Return the (x, y) coordinate for the center point of the cell that contains the specified text.  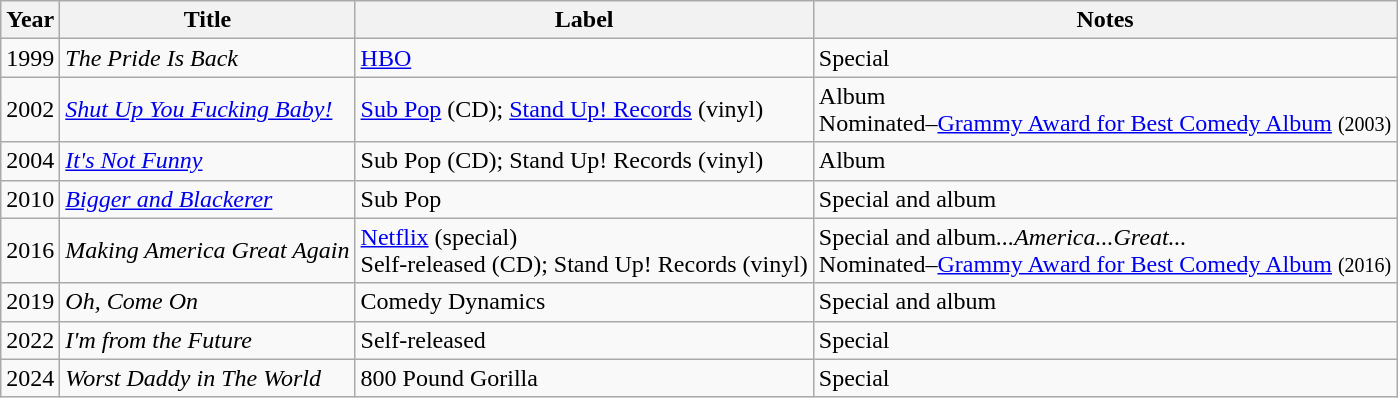
Notes (1104, 20)
Comedy Dynamics (584, 302)
AlbumNominated–Grammy Award for Best Comedy Album (2003) (1104, 110)
Worst Daddy in The World (208, 378)
Oh, Come On (208, 302)
Title (208, 20)
Album (1104, 161)
800 Pound Gorilla (584, 378)
Making America Great Again (208, 250)
2010 (30, 199)
1999 (30, 58)
2016 (30, 250)
Special and album...America...Great...Nominated–Grammy Award for Best Comedy Album (2016) (1104, 250)
Bigger and Blackerer (208, 199)
It's Not Funny (208, 161)
HBO (584, 58)
Label (584, 20)
Netflix (special)Self-released (CD); Stand Up! Records (vinyl) (584, 250)
I'm from the Future (208, 340)
2004 (30, 161)
2002 (30, 110)
2019 (30, 302)
The Pride Is Back (208, 58)
Year (30, 20)
Shut Up You Fucking Baby! (208, 110)
2024 (30, 378)
Self-released (584, 340)
Sub Pop (584, 199)
2022 (30, 340)
